Return (X, Y) of the center of cell containing provided text 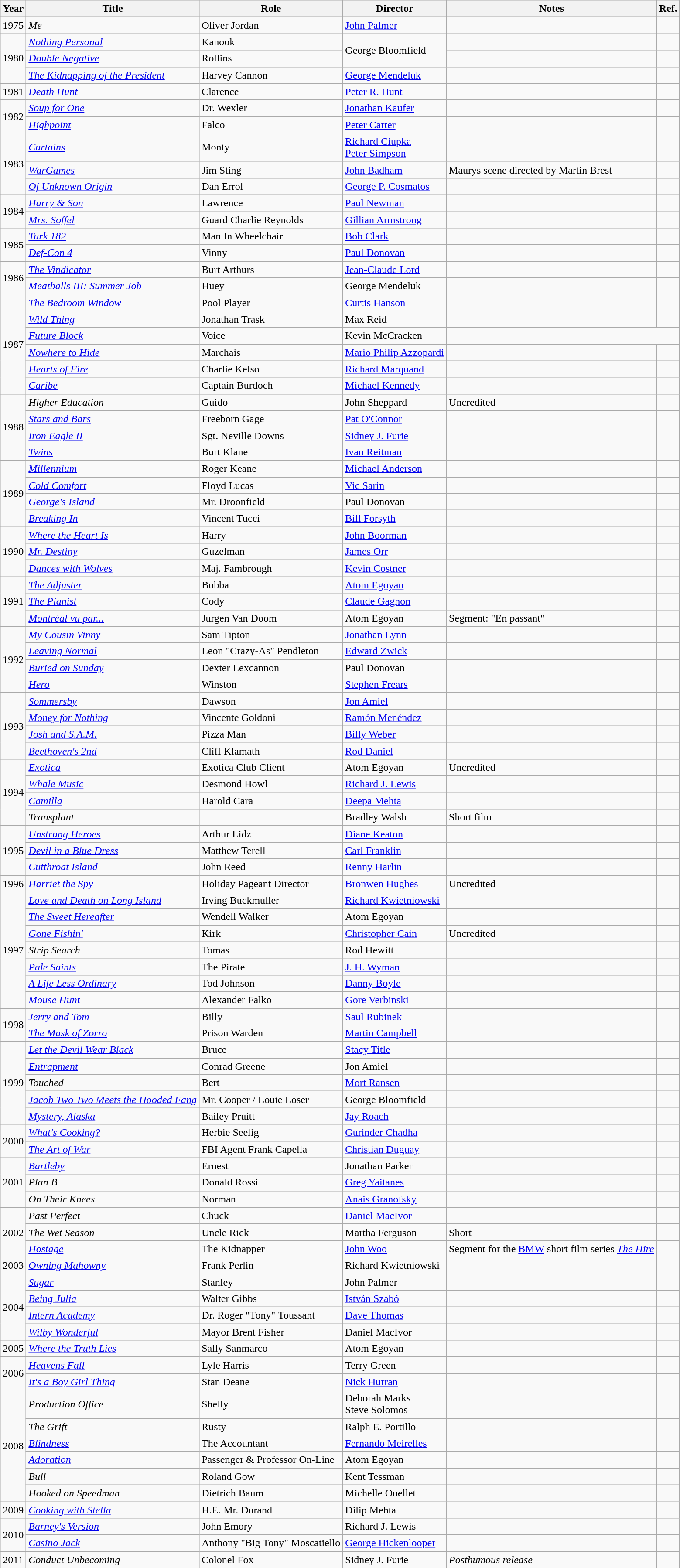
Frank Perlin (271, 1265)
Hooked on Speedman (113, 1493)
Gone Fishin' (113, 933)
Norman (271, 1199)
Wendell Walker (271, 917)
John Badham (395, 170)
Stephen Frears (395, 684)
The Adjuster (113, 585)
Sugar (113, 1282)
Death Hunt (113, 92)
Roger Keane (271, 468)
Leon "Crazy-As" Pendleton (271, 651)
George's Island (113, 502)
Passenger & Professor On-Line (271, 1460)
Stacy Title (395, 1050)
1999 (13, 1083)
Whale Music (113, 784)
1989 (13, 493)
Matthew Terell (271, 851)
Being Julia (113, 1299)
Dave Thomas (395, 1315)
Meatballs III: Summer Job (113, 286)
Captain Burdoch (271, 386)
Dietrich Baum (271, 1493)
Money for Nothing (113, 717)
Josh and S.A.M. (113, 734)
Fernando Meirelles (395, 1443)
Rusty (271, 1427)
1997 (13, 950)
Hostage (113, 1249)
Vic Sarin (395, 485)
Bradley Walsh (395, 817)
The Wet Season (113, 1232)
John Woo (395, 1249)
Mayor Brent Fisher (271, 1332)
Michael Anderson (395, 468)
Camilla (113, 801)
The Pianist (113, 601)
Millennium (113, 468)
Vinny (271, 253)
Casino Jack (113, 1543)
Unstrung Heroes (113, 834)
Nowhere to Hide (113, 352)
Peter Carter (395, 125)
What's Cooking? (113, 1133)
Production Office (113, 1404)
Alexander Falko (271, 1000)
Chuck (271, 1216)
1985 (13, 245)
Colonel Fox (271, 1559)
Bruce (271, 1050)
Irving Buckmuller (271, 900)
Short (552, 1232)
Short film (552, 817)
John Reed (271, 867)
Jonathan Trask (271, 319)
Mario Philip Azzopardi (395, 352)
Where the Truth Lies (113, 1349)
2006 (13, 1373)
1982 (13, 116)
Prison Warden (271, 1033)
Conduct Unbecoming (113, 1559)
Jacob Two Two Meets the Hooded Fang (113, 1100)
Strip Search (113, 950)
Where the Heart Is (113, 535)
Danny Boyle (395, 983)
1991 (13, 601)
Highpoint (113, 125)
Dan Errol (271, 186)
Monty (271, 147)
Jurgen Van Doom (271, 618)
2011 (13, 1559)
Dr. Roger "Tony" Toussant (271, 1315)
Desmond Howl (271, 784)
Bronwen Hughes (395, 884)
Anthony "Big Tony" Moscatiello (271, 1543)
1986 (13, 278)
Kevin McCracken (395, 336)
Peter R. Hunt (395, 92)
Billy Weber (395, 734)
Me (113, 25)
Touched (113, 1083)
Title (113, 9)
Cody (271, 601)
WarGames (113, 170)
Kevin Costner (395, 568)
Jay Roach (395, 1116)
H.E. Mr. Durand (271, 1510)
It's a Boy Girl Thing (113, 1382)
Past Perfect (113, 1216)
Jonathan Lynn (395, 635)
Mort Ransen (395, 1083)
Bob Clark (395, 236)
Harry & Son (113, 203)
James Orr (395, 552)
Bill Forsyth (395, 519)
Sommersby (113, 701)
Conrad Greene (271, 1066)
Clarence (271, 92)
Curtains (113, 147)
John Emory (271, 1526)
Heavens Fall (113, 1365)
Owning Mahowny (113, 1265)
Bailey Pruitt (271, 1116)
Paul Newman (395, 203)
My Cousin Vinny (113, 635)
Plan B (113, 1182)
Segment for the BMW short film series The Hire (552, 1249)
Terry Green (395, 1365)
Burt Arthurs (271, 270)
Richard CiupkaPeter Simpson (395, 147)
Holiday Pageant Director (271, 884)
Mrs. Soffel (113, 219)
Dilip Mehta (395, 1510)
Nothing Personal (113, 42)
Marchais (271, 352)
Ramón Menéndez (395, 717)
Bubba (271, 585)
2002 (13, 1232)
Harriet the Spy (113, 884)
2004 (13, 1307)
Uncle Rick (271, 1232)
Christopher Cain (395, 933)
On Their Knees (113, 1199)
Guard Charlie Reynolds (271, 219)
John Boorman (395, 535)
George Hickenlooper (395, 1543)
Richard Marquand (395, 369)
Entrapment (113, 1066)
Blindness (113, 1443)
Buried on Sunday (113, 668)
Burt Klane (271, 452)
Kirk (271, 933)
Guido (271, 402)
Harry (271, 535)
The Grift (113, 1427)
2010 (13, 1534)
Claude Gagnon (395, 601)
Greg Yaitanes (395, 1182)
Mouse Hunt (113, 1000)
Ivan Reitman (395, 452)
Segment: "En passant" (552, 618)
Mystery, Alaska (113, 1116)
George P. Cosmatos (395, 186)
Curtis Hanson (395, 303)
Mr. Cooper / Louie Loser (271, 1100)
Bert (271, 1083)
Ernest (271, 1166)
István Szabó (395, 1299)
Jean-Claude Lord (395, 270)
Wild Thing (113, 319)
Ralph E. Portillo (395, 1427)
Rod Hewitt (395, 950)
Hearts of Fire (113, 369)
Sgt. Neville Downs (271, 435)
The Accountant (271, 1443)
1996 (13, 884)
1994 (13, 793)
Maj. Fambrough (271, 568)
Mr. Destiny (113, 552)
Jonathan Parker (395, 1166)
Shelly (271, 1404)
Ref. (668, 9)
1988 (13, 427)
Notes (552, 9)
Voice (271, 336)
Floyd Lucas (271, 485)
The Sweet Hereafter (113, 917)
Saul Rubinek (395, 1017)
2003 (13, 1265)
Higher Education (113, 402)
Stars and Bars (113, 419)
Edward Zwick (395, 651)
Man In Wheelchair (271, 236)
1984 (13, 211)
Mr. Droonfield (271, 502)
Gurinder Chadha (395, 1133)
The Kidnapper (271, 1249)
The Pirate (271, 967)
Pat O'Connor (395, 419)
Oliver Jordan (271, 25)
Rod Daniel (395, 751)
Martha Ferguson (395, 1232)
The Vindicator (113, 270)
Falco (271, 125)
Rollins (271, 58)
Sally Sanmarco (271, 1349)
Renny Harlin (395, 867)
Max Reid (395, 319)
Guzelman (271, 552)
Devil in a Blue Dress (113, 851)
Double Negative (113, 58)
Roland Gow (271, 1476)
Bull (113, 1476)
Charlie Kelso (271, 369)
The Art of War (113, 1149)
Beethoven's 2nd (113, 751)
Christian Duguay (395, 1149)
Montréal vu par... (113, 618)
Adoration (113, 1460)
Vincent Tucci (271, 519)
The Mask of Zorro (113, 1033)
Pool Player (271, 303)
Pizza Man (271, 734)
Tomas (271, 950)
Bartleby (113, 1166)
Cold Comfort (113, 485)
2008 (13, 1445)
Future Block (113, 336)
Huey (271, 286)
Michelle Ouellet (395, 1493)
Year (13, 9)
Role (271, 9)
John Sheppard (395, 402)
Dances with Wolves (113, 568)
FBI Agent Frank Capella (271, 1149)
Wilby Wonderful (113, 1332)
Winston (271, 684)
Gillian Armstrong (395, 219)
Twins (113, 452)
The Bedroom Window (113, 303)
Director (395, 9)
2009 (13, 1510)
Lyle Harris (271, 1365)
Tod Johnson (271, 983)
Walter Gibbs (271, 1299)
Hero (113, 684)
Martin Campbell (395, 1033)
Lawrence (271, 203)
Arthur Lidz (271, 834)
Gore Verbinski (395, 1000)
Leaving Normal (113, 651)
Donald Rossi (271, 1182)
Breaking In (113, 519)
Kanook (271, 42)
Anais Granofsky (395, 1199)
Def-Con 4 (113, 253)
Dawson (271, 701)
1980 (13, 58)
Dr. Wexler (271, 108)
Herbie Seelig (271, 1133)
Sam Tipton (271, 635)
Barney's Version (113, 1526)
1995 (13, 851)
Diane Keaton (395, 834)
Iron Eagle II (113, 435)
Jim Sting (271, 170)
2001 (13, 1182)
Soup for One (113, 108)
J. H. Wyman (395, 967)
1983 (13, 164)
Caribe (113, 386)
Dexter Lexcannon (271, 668)
1990 (13, 552)
Billy (271, 1017)
Stan Deane (271, 1382)
1981 (13, 92)
Maurys scene directed by Martin Brest (552, 170)
Transplant (113, 817)
Exotica Club Client (271, 768)
Turk 182 (113, 236)
1998 (13, 1025)
Michael Kennedy (395, 386)
Posthumous release (552, 1559)
Intern Academy (113, 1315)
Kent Tessman (395, 1476)
1975 (13, 25)
Harold Cara (271, 801)
Vincente Goldoni (271, 717)
Nick Hurran (395, 1382)
Pale Saints (113, 967)
1987 (13, 344)
Deepa Mehta (395, 801)
Jonathan Kaufer (395, 108)
2000 (13, 1141)
Harvey Cannon (271, 75)
1993 (13, 726)
Carl Franklin (395, 851)
Let the Devil Wear Black (113, 1050)
Jerry and Tom (113, 1017)
Exotica (113, 768)
Of Unknown Origin (113, 186)
Love and Death on Long Island (113, 900)
2005 (13, 1349)
Stanley (271, 1282)
Cutthroat Island (113, 867)
Cliff Klamath (271, 751)
Deborah MarksSteve Solomos (395, 1404)
The Kidnapping of the President (113, 75)
Cooking with Stella (113, 1510)
A Life Less Ordinary (113, 983)
Freeborn Gage (271, 419)
1992 (13, 659)
